Find where the given text appears and provide that cell's center as (X, Y) coordinate. 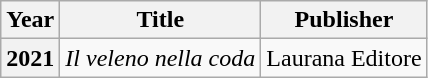
Year (30, 20)
Il veleno nella coda (160, 58)
Publisher (344, 20)
Title (160, 20)
Laurana Editore (344, 58)
2021 (30, 58)
